Return the [x, y] coordinate for the center point of the cell that contains the specified text.  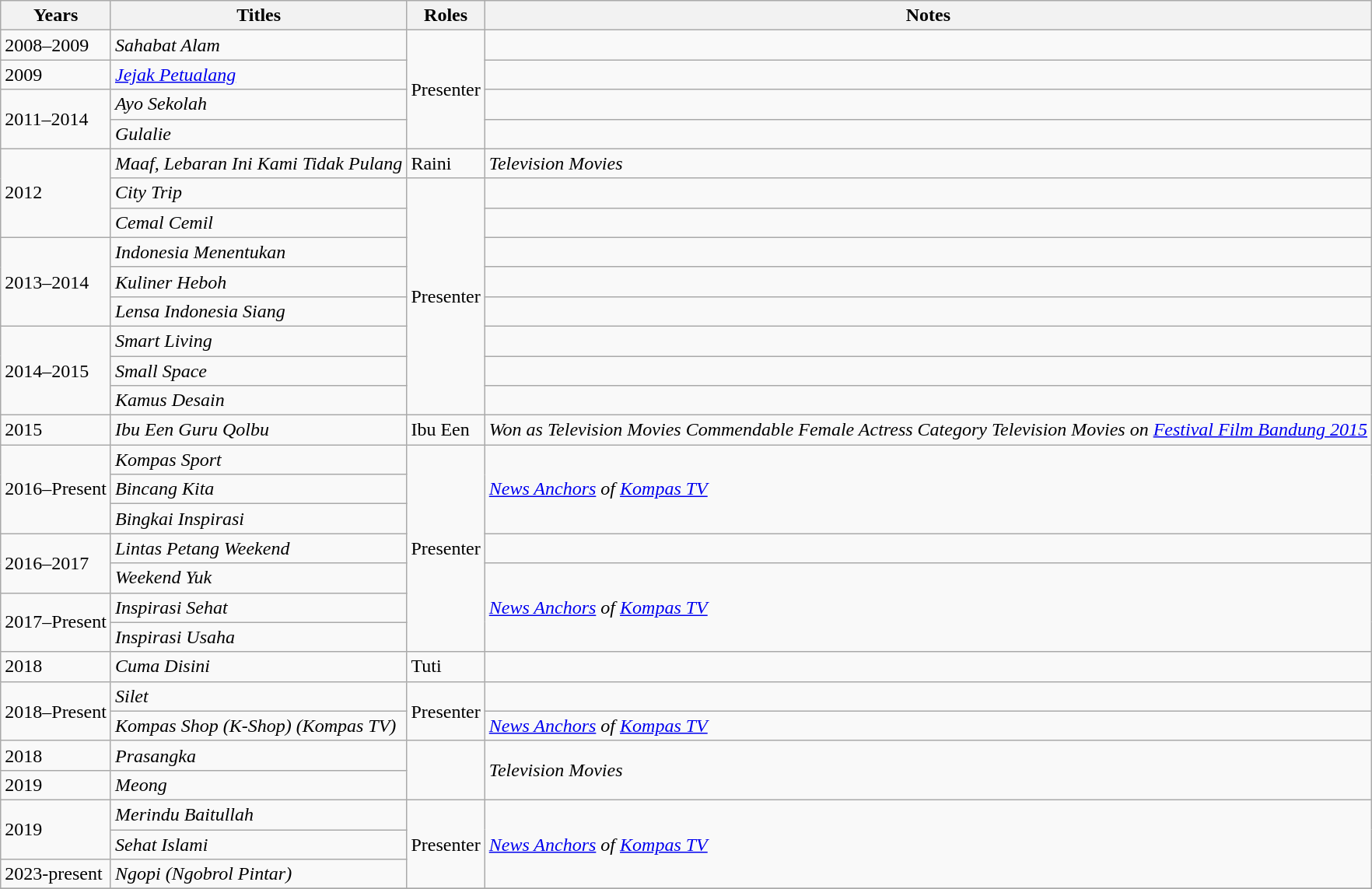
Kompas Sport [258, 460]
Merindu Baitullah [258, 814]
Small Space [258, 371]
Ayo Sekolah [258, 104]
2016–2017 [56, 563]
2015 [56, 430]
Kuliner Heboh [258, 282]
Meong [258, 785]
2016–Present [56, 489]
Maaf, Lebaran Ini Kami Tidak Pulang [258, 163]
2008–2009 [56, 45]
Weekend Yuk [258, 578]
Raini [446, 163]
Sehat Islami [258, 844]
2014–2015 [56, 370]
Titles [258, 16]
2011–2014 [56, 119]
Kompas Shop (K-Shop) (Kompas TV) [258, 726]
Ibu Een Guru Qolbu [258, 430]
2018–Present [56, 711]
Indonesia Menentukan [258, 252]
Roles [446, 16]
Lensa Indonesia Siang [258, 311]
Inspirasi Usaha [258, 637]
Years [56, 16]
2023-present [56, 874]
Ngopi (Ngobrol Pintar) [258, 874]
City Trip [258, 193]
Cuma Disini [258, 667]
Silet [258, 696]
Inspirasi Sehat [258, 607]
Jejak Petualang [258, 75]
Bingkai Inspirasi [258, 519]
Notes [928, 16]
Smart Living [258, 341]
Gulalie [258, 134]
Prasangka [258, 755]
Kamus Desain [258, 401]
2012 [56, 193]
Bincang Kita [258, 489]
Ibu Een [446, 430]
Sahabat Alam [258, 45]
Tuti [446, 667]
2013–2014 [56, 282]
2017–Present [56, 622]
Won as Television Movies Commendable Female Actress Category Television Movies on Festival Film Bandung 2015 [928, 430]
2009 [56, 75]
Cemal Cemil [258, 222]
Lintas Petang Weekend [258, 548]
